Pinpoint the cell where the given text exists, returning its (x, y) midpoint coordinate. 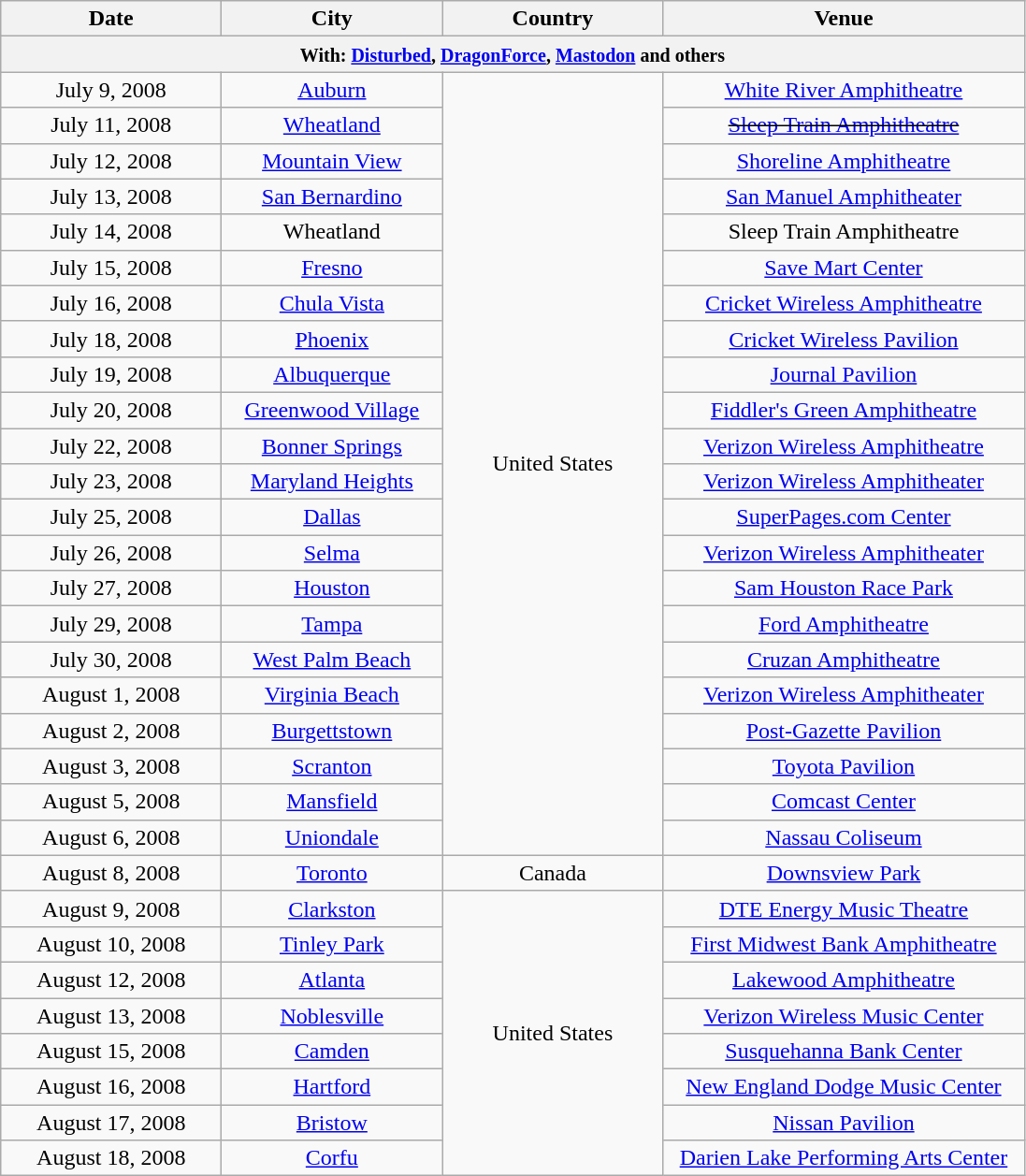
Bonner Springs (332, 446)
Auburn (332, 90)
Burgettstown (332, 731)
Mansfield (332, 802)
Save Mart Center (844, 268)
Noblesville (332, 1015)
Chula Vista (332, 303)
Uniondale (332, 837)
July 26, 2008 (111, 553)
July 30, 2008 (111, 660)
July 14, 2008 (111, 232)
Bristow (332, 1123)
July 29, 2008 (111, 624)
August 6, 2008 (111, 837)
Verizon Wireless Music Center (844, 1015)
July 22, 2008 (111, 446)
Mountain View (332, 161)
Albuquerque (332, 374)
Maryland Heights (332, 482)
San Bernardino (332, 196)
Downsview Park (844, 873)
Susquehanna Bank Center (844, 1052)
Atlanta (332, 980)
Verizon Wireless Amphitheatre (844, 446)
August 8, 2008 (111, 873)
Phoenix (332, 339)
August 9, 2008 (111, 908)
July 27, 2008 (111, 588)
August 2, 2008 (111, 731)
Nissan Pavilion (844, 1123)
Cruzan Amphitheatre (844, 660)
Hartford (332, 1087)
July 23, 2008 (111, 482)
San Manuel Amphitheater (844, 196)
Ford Amphitheatre (844, 624)
August 18, 2008 (111, 1158)
July 25, 2008 (111, 517)
Post-Gazette Pavilion (844, 731)
July 13, 2008 (111, 196)
August 1, 2008 (111, 695)
Greenwood Village (332, 410)
Cricket Wireless Pavilion (844, 339)
Toyota Pavilion (844, 766)
July 19, 2008 (111, 374)
July 9, 2008 (111, 90)
August 15, 2008 (111, 1052)
White River Amphitheatre (844, 90)
West Palm Beach (332, 660)
Tinley Park (332, 944)
Nassau Coliseum (844, 837)
Toronto (332, 873)
August 13, 2008 (111, 1015)
July 12, 2008 (111, 161)
Corfu (332, 1158)
Journal Pavilion (844, 374)
Comcast Center (844, 802)
July 11, 2008 (111, 125)
City (332, 19)
Lakewood Amphitheatre (844, 980)
Selma (332, 553)
Date (111, 19)
Houston (332, 588)
August 12, 2008 (111, 980)
August 10, 2008 (111, 944)
July 16, 2008 (111, 303)
First Midwest Bank Amphitheatre (844, 944)
Cricket Wireless Amphitheatre (844, 303)
Shoreline Amphitheatre (844, 161)
Canada (553, 873)
Scranton (332, 766)
Dallas (332, 517)
SuperPages.com Center (844, 517)
August 3, 2008 (111, 766)
New England Dodge Music Center (844, 1087)
July 20, 2008 (111, 410)
August 16, 2008 (111, 1087)
Tampa (332, 624)
August 5, 2008 (111, 802)
Virginia Beach (332, 695)
July 18, 2008 (111, 339)
Fresno (332, 268)
DTE Energy Music Theatre (844, 908)
Venue (844, 19)
Camden (332, 1052)
Country (553, 19)
Sam Houston Race Park (844, 588)
Darien Lake Performing Arts Center (844, 1158)
August 17, 2008 (111, 1123)
With: Disturbed, DragonForce, Mastodon and others (513, 54)
July 15, 2008 (111, 268)
Clarkston (332, 908)
Fiddler's Green Amphitheatre (844, 410)
